Output the [X, Y] coordinate of the center of the cell containing the given text.  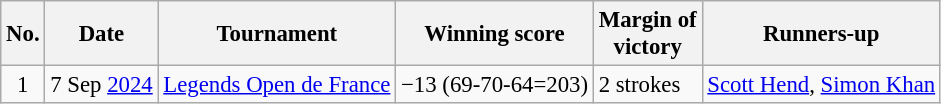
Legends Open de France [277, 85]
Winning score [495, 34]
7 Sep 2024 [102, 85]
2 strokes [648, 85]
Margin ofvictory [648, 34]
Date [102, 34]
Scott Hend, Simon Khan [821, 85]
1 [23, 85]
−13 (69-70-64=203) [495, 85]
Runners-up [821, 34]
No. [23, 34]
Tournament [277, 34]
